For the text-containing cell, return its midpoint in (x, y) coordinate format. 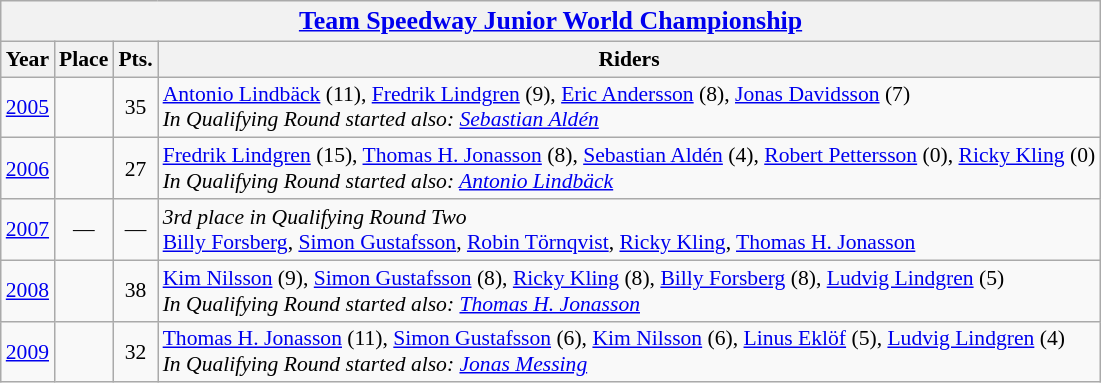
Team Speedway Junior World Championship (551, 21)
35 (135, 108)
Year (28, 59)
3rd place in Qualifying Round Two Billy Forsberg, Simon Gustafsson, Robin Törnqvist, Ricky Kling, Thomas H. Jonasson (630, 230)
2008 (28, 290)
Thomas H. Jonasson (11), Simon Gustafsson (6), Kim Nilsson (6), Linus Eklöf (5), Ludvig Lindgren (4) In Qualifying Round started also: Jonas Messing (630, 352)
27 (135, 168)
38 (135, 290)
2005 (28, 108)
Kim Nilsson (9), Simon Gustafsson (8), Ricky Kling (8), Billy Forsberg (8), Ludvig Lindgren (5) In Qualifying Round started also: Thomas H. Jonasson (630, 290)
2006 (28, 168)
Place (84, 59)
Antonio Lindbäck (11), Fredrik Lindgren (9), Eric Andersson (8), Jonas Davidsson (7) In Qualifying Round started also: Sebastian Aldén (630, 108)
2007 (28, 230)
32 (135, 352)
Pts. (135, 59)
Riders (630, 59)
2009 (28, 352)
